Provide the [X, Y] coordinate of the cell's center where the given text is located.  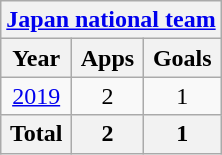
Goals [182, 58]
Japan national team [111, 20]
Apps [108, 58]
Year [36, 58]
2019 [36, 96]
Total [36, 134]
